Scan for the cell matching the given text and deliver its (X, Y) coordinate at center. 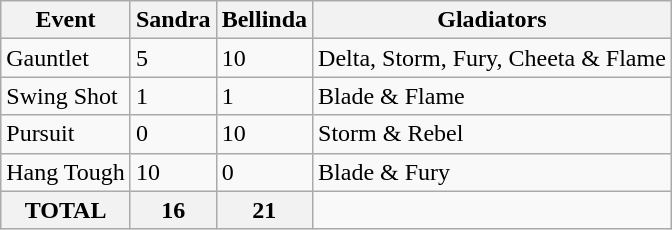
Sandra (173, 20)
TOTAL (66, 210)
Delta, Storm, Fury, Cheeta & Flame (492, 58)
16 (173, 210)
Bellinda (264, 20)
21 (264, 210)
Event (66, 20)
Storm & Rebel (492, 134)
Blade & Fury (492, 172)
Gauntlet (66, 58)
Hang Tough (66, 172)
Swing Shot (66, 96)
5 (173, 58)
Pursuit (66, 134)
Gladiators (492, 20)
Blade & Flame (492, 96)
